Find where the given text appears and provide that cell's center as (x, y) coordinate. 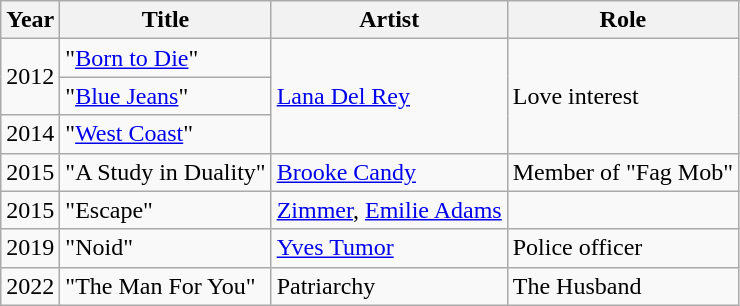
"Escape" (166, 210)
"Noid" (166, 248)
"A Study in Duality" (166, 172)
2012 (30, 77)
2022 (30, 286)
"The Man For You" (166, 286)
Yves Tumor (389, 248)
Love interest (622, 96)
Patriarchy (389, 286)
Lana Del Rey (389, 96)
Brooke Candy (389, 172)
"West Coast" (166, 134)
Title (166, 20)
Member of "Fag Mob" (622, 172)
Role (622, 20)
Year (30, 20)
2019 (30, 248)
"Born to Die" (166, 58)
Zimmer, Emilie Adams (389, 210)
The Husband (622, 286)
Police officer (622, 248)
Artist (389, 20)
2014 (30, 134)
"Blue Jeans" (166, 96)
